Capture the cell that displays the provided text and extract its [x, y] central coordinate. 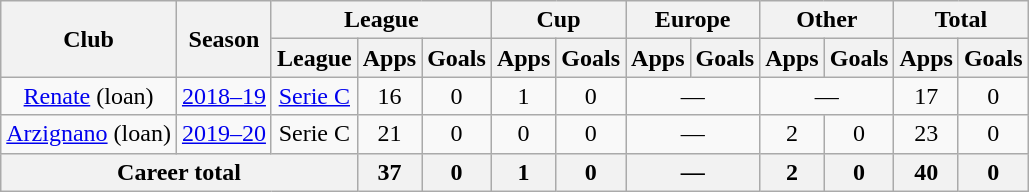
Europe [693, 20]
2019–20 [224, 134]
16 [389, 96]
17 [926, 96]
Club [89, 39]
Career total [179, 172]
Arzignano (loan) [89, 134]
23 [926, 134]
Renate (loan) [89, 96]
Other [827, 20]
2018–19 [224, 96]
Cup [558, 20]
21 [389, 134]
40 [926, 172]
Total [961, 20]
Season [224, 39]
37 [389, 172]
